Search for the cell housing the specified text and yield its [x, y] center coordinate. 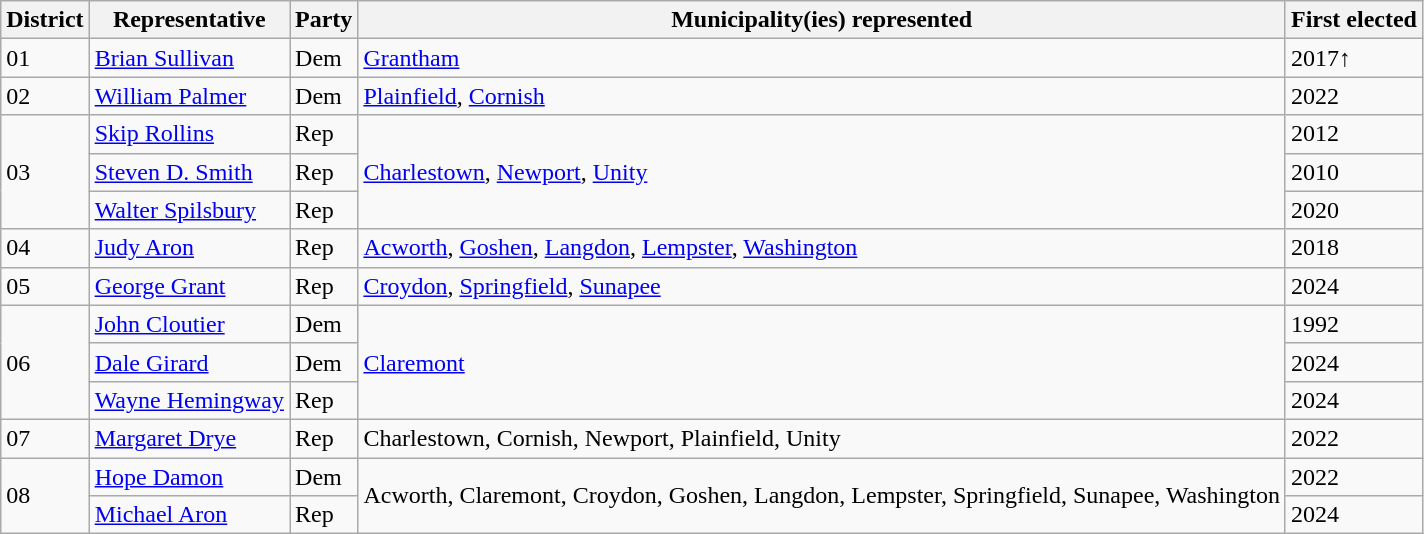
George Grant [189, 286]
Croydon, Springfield, Sunapee [822, 286]
Hope Damon [189, 477]
08 [45, 496]
Dale Girard [189, 362]
Skip Rollins [189, 134]
First elected [1354, 20]
02 [45, 96]
05 [45, 286]
Plainfield, Cornish [822, 96]
Judy Aron [189, 248]
2012 [1354, 134]
Walter Spilsbury [189, 210]
District [45, 20]
Claremont [822, 362]
Charlestown, Cornish, Newport, Plainfield, Unity [822, 438]
1992 [1354, 324]
John Cloutier [189, 324]
Michael Aron [189, 515]
06 [45, 362]
07 [45, 438]
Steven D. Smith [189, 172]
Grantham [822, 58]
William Palmer [189, 96]
01 [45, 58]
Charlestown, Newport, Unity [822, 172]
2018 [1354, 248]
04 [45, 248]
Margaret Drye [189, 438]
Brian Sullivan [189, 58]
Acworth, Goshen, Langdon, Lempster, Washington [822, 248]
2020 [1354, 210]
Acworth, Claremont, Croydon, Goshen, Langdon, Lempster, Springfield, Sunapee, Washington [822, 496]
03 [45, 172]
2017↑ [1354, 58]
Municipality(ies) represented [822, 20]
2010 [1354, 172]
Wayne Hemingway [189, 400]
Party [324, 20]
Representative [189, 20]
